Scan for the cell matching the given text and deliver its [X, Y] coordinate at center. 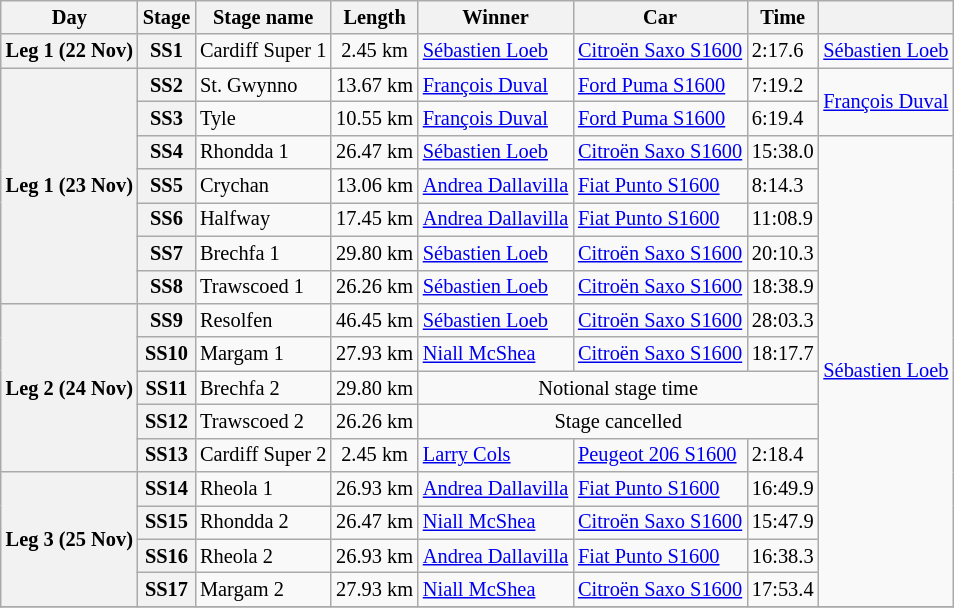
16:38.3 [782, 556]
20:10.3 [782, 253]
10.55 km [374, 118]
2:17.6 [782, 51]
SS3 [166, 118]
SS17 [166, 589]
Trawscoed 1 [263, 287]
SS13 [166, 455]
Resolfen [263, 320]
SS7 [166, 253]
2:18.4 [782, 455]
Leg 1 (23 Nov) [70, 186]
Trawscoed 2 [263, 421]
Winner [496, 17]
Stage [166, 17]
16:49.9 [782, 489]
Brechfa 2 [263, 388]
Leg 1 (22 Nov) [70, 51]
6:19.4 [782, 118]
15:38.0 [782, 152]
St. Gwynno [263, 85]
28:03.3 [782, 320]
Day [70, 17]
Rheola 1 [263, 489]
Larry Cols [496, 455]
Length [374, 17]
Tyle [263, 118]
Crychan [263, 186]
Rheola 2 [263, 556]
SS8 [166, 287]
Rhondda 1 [263, 152]
13.67 km [374, 85]
Stage cancelled [618, 421]
SS1 [166, 51]
SS6 [166, 219]
Car [660, 17]
Stage name [263, 17]
Rhondda 2 [263, 522]
13.06 km [374, 186]
SS16 [166, 556]
Margam 2 [263, 589]
SS11 [166, 388]
17.45 km [374, 219]
Leg 3 (25 Nov) [70, 540]
SS9 [166, 320]
Brechfa 1 [263, 253]
SS2 [166, 85]
SS14 [166, 489]
46.45 km [374, 320]
SS15 [166, 522]
Cardiff Super 1 [263, 51]
18:17.7 [782, 354]
SS4 [166, 152]
Time [782, 17]
Notional stage time [618, 388]
15:47.9 [782, 522]
18:38.9 [782, 287]
8:14.3 [782, 186]
Halfway [263, 219]
17:53.4 [782, 589]
SS5 [166, 186]
7:19.2 [782, 85]
Leg 2 (24 Nov) [70, 387]
Peugeot 206 S1600 [660, 455]
SS10 [166, 354]
Cardiff Super 2 [263, 455]
SS12 [166, 421]
Margam 1 [263, 354]
11:08.9 [782, 219]
